Extract the [X, Y] coordinate from the center of the cell holding the provided text.  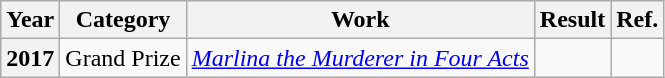
Year [30, 20]
Ref. [638, 20]
Result [572, 20]
Category [123, 20]
Work [360, 20]
Marlina the Murderer in Four Acts [360, 58]
2017 [30, 58]
Grand Prize [123, 58]
